Locate the cell with the specified text and output its (X, Y) center coordinate. 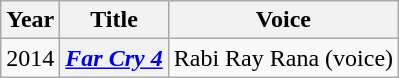
Title (114, 20)
Far Cry 4 (114, 58)
2014 (30, 58)
Rabi Ray Rana (voice) (283, 58)
Year (30, 20)
Voice (283, 20)
